Output the (X, Y) coordinate of the center of the cell containing the given text.  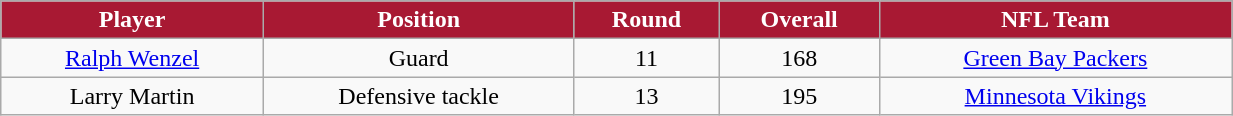
NFL Team (1056, 20)
13 (646, 96)
Defensive tackle (418, 96)
Minnesota Vikings (1056, 96)
Overall (799, 20)
168 (799, 58)
Ralph Wenzel (132, 58)
Position (418, 20)
Green Bay Packers (1056, 58)
11 (646, 58)
Larry Martin (132, 96)
195 (799, 96)
Round (646, 20)
Guard (418, 58)
Player (132, 20)
